Locate the cell with the specified text and output its (x, y) center coordinate. 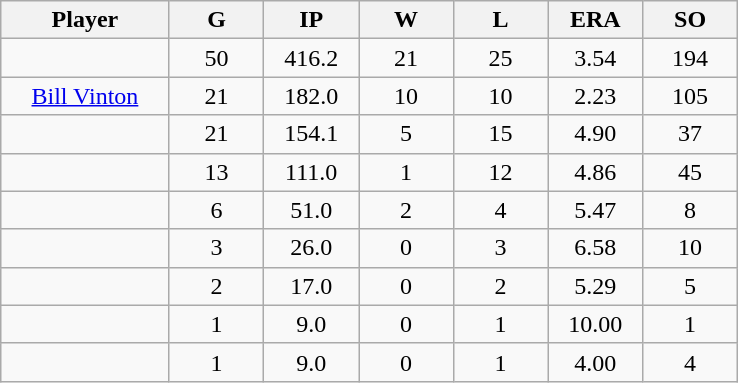
10.00 (596, 324)
105 (690, 96)
5.47 (596, 210)
15 (500, 134)
37 (690, 134)
Bill Vinton (85, 96)
Player (85, 20)
L (500, 20)
G (216, 20)
4.90 (596, 134)
182.0 (312, 96)
45 (690, 172)
26.0 (312, 248)
194 (690, 58)
111.0 (312, 172)
IP (312, 20)
ERA (596, 20)
50 (216, 58)
51.0 (312, 210)
5.29 (596, 286)
SO (690, 20)
3.54 (596, 58)
4.00 (596, 362)
17.0 (312, 286)
W (406, 20)
416.2 (312, 58)
6.58 (596, 248)
8 (690, 210)
154.1 (312, 134)
25 (500, 58)
13 (216, 172)
4.86 (596, 172)
12 (500, 172)
6 (216, 210)
2.23 (596, 96)
